Return (x, y) of the center of cell containing provided text 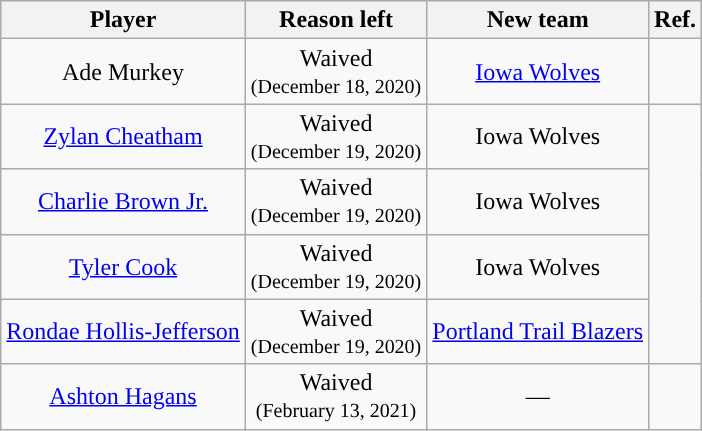
Zylan Cheatham (124, 136)
Waived(December 18, 2020) (336, 72)
Player (124, 20)
Ade Murkey (124, 72)
Tyler Cook (124, 266)
Charlie Brown Jr. (124, 202)
New team (538, 20)
— (538, 396)
Waived(February 13, 2021) (336, 396)
Rondae Hollis-Jefferson (124, 332)
Ref. (676, 20)
Portland Trail Blazers (538, 332)
Ashton Hagans (124, 396)
Reason left (336, 20)
